Pinpoint the cell where the given text exists, returning its [X, Y] midpoint coordinate. 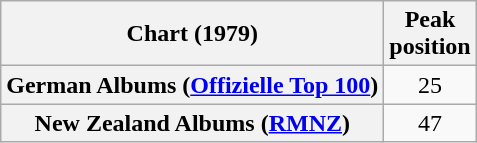
New Zealand Albums (RMNZ) [192, 123]
German Albums (Offizielle Top 100) [192, 85]
47 [430, 123]
25 [430, 85]
Chart (1979) [192, 34]
Peakposition [430, 34]
